Determine the (x, y) coordinate at the center of the cell enclosing the given text.  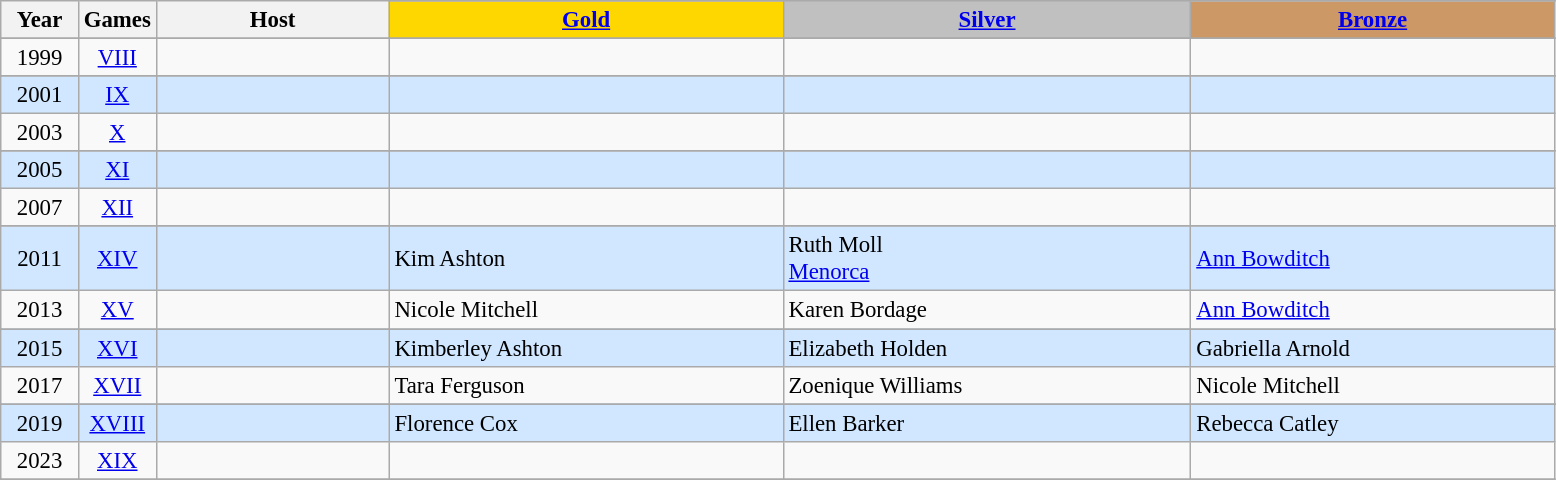
XVII (117, 385)
VIII (117, 58)
1999 (40, 58)
Kimberley Ashton (586, 348)
2003 (40, 133)
2023 (40, 460)
2005 (40, 170)
2007 (40, 208)
Silver (987, 20)
Games (117, 20)
Bronze (1372, 20)
X (117, 133)
Ruth Moll Menorca (987, 258)
Florence Cox (586, 423)
XIX (117, 460)
Zoenique Williams (987, 385)
Host (272, 20)
2015 (40, 348)
XI (117, 170)
2017 (40, 385)
2019 (40, 423)
Gabriella Arnold (1372, 348)
2011 (40, 258)
Rebecca Catley (1372, 423)
Elizabeth Holden (987, 348)
2001 (40, 95)
IX (117, 95)
XVIII (117, 423)
XVI (117, 348)
Kim Ashton (586, 258)
2013 (40, 310)
XV (117, 310)
Year (40, 20)
Ellen Barker (987, 423)
Gold (586, 20)
XII (117, 208)
XIV (117, 258)
Karen Bordage (987, 310)
Tara Ferguson (586, 385)
